Find where the given text appears and provide that cell's center as [X, Y] coordinate. 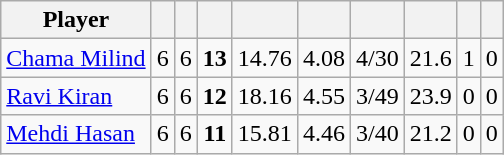
12 [214, 96]
14.76 [264, 58]
23.9 [430, 96]
Ravi Kiran [76, 96]
Chama Milind [76, 58]
Player [76, 20]
3/40 [377, 134]
18.16 [264, 96]
13 [214, 58]
4/30 [377, 58]
11 [214, 134]
4.46 [324, 134]
21.6 [430, 58]
4.55 [324, 96]
21.2 [430, 134]
3/49 [377, 96]
4.08 [324, 58]
Mehdi Hasan [76, 134]
1 [468, 58]
15.81 [264, 134]
